Determine the (x, y) coordinate at the center of the cell enclosing the given text.  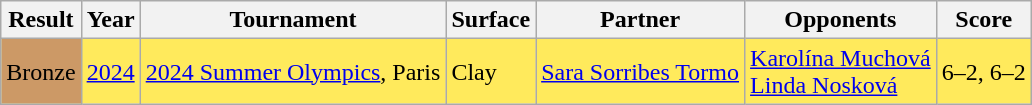
Karolína Muchová Linda Nosková (841, 72)
Opponents (841, 20)
Bronze (41, 72)
Clay (491, 72)
Sara Sorribes Tormo (640, 72)
Partner (640, 20)
Result (41, 20)
2024 (110, 72)
2024 Summer Olympics, Paris (293, 72)
Score (984, 20)
Tournament (293, 20)
Surface (491, 20)
Year (110, 20)
6–2, 6–2 (984, 72)
